Determine the (x, y) coordinate at the center of the cell enclosing the given text.  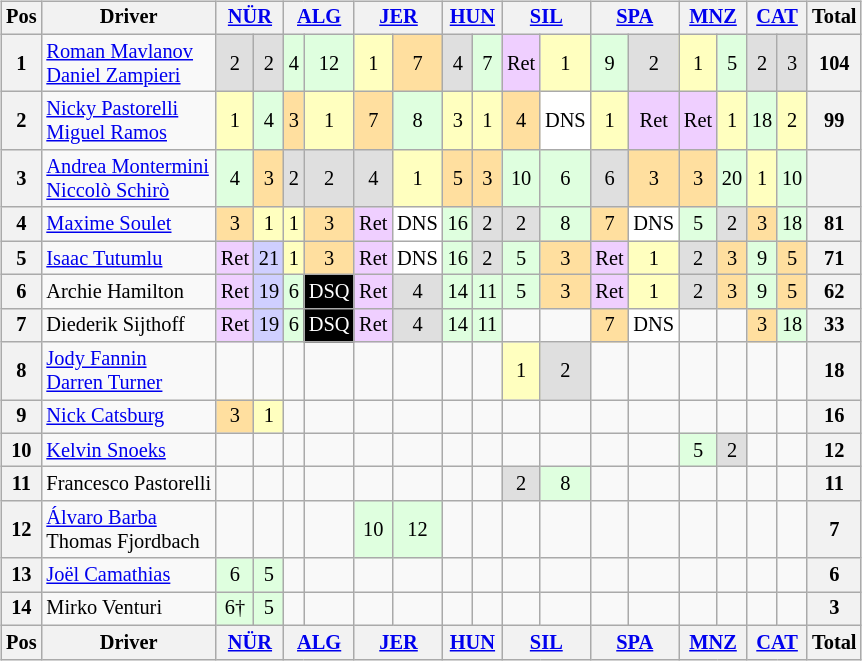
Mirko Venturi (128, 609)
21 (269, 258)
Francesco Pastorelli (128, 484)
20 (732, 179)
81 (834, 224)
Joël Camathias (128, 575)
71 (834, 258)
Andrea Montermini Niccolò Schirò (128, 179)
Isaac Tutumlu (128, 258)
104 (834, 63)
Maxime Soulet (128, 224)
Roman Mavlanov Daniel Zampieri (128, 63)
99 (834, 121)
Nicky Pastorelli Miguel Ramos (128, 121)
Nick Catsburg (128, 417)
Archie Hamilton (128, 292)
62 (834, 292)
Kelvin Snoeks (128, 450)
Álvaro Barba Thomas Fjordbach (128, 530)
33 (834, 325)
Jody Fannin Darren Turner (128, 371)
13 (21, 575)
6† (235, 609)
Diederik Sijthoff (128, 325)
